Return the [X, Y] coordinate for the center point of the cell that contains the specified text.  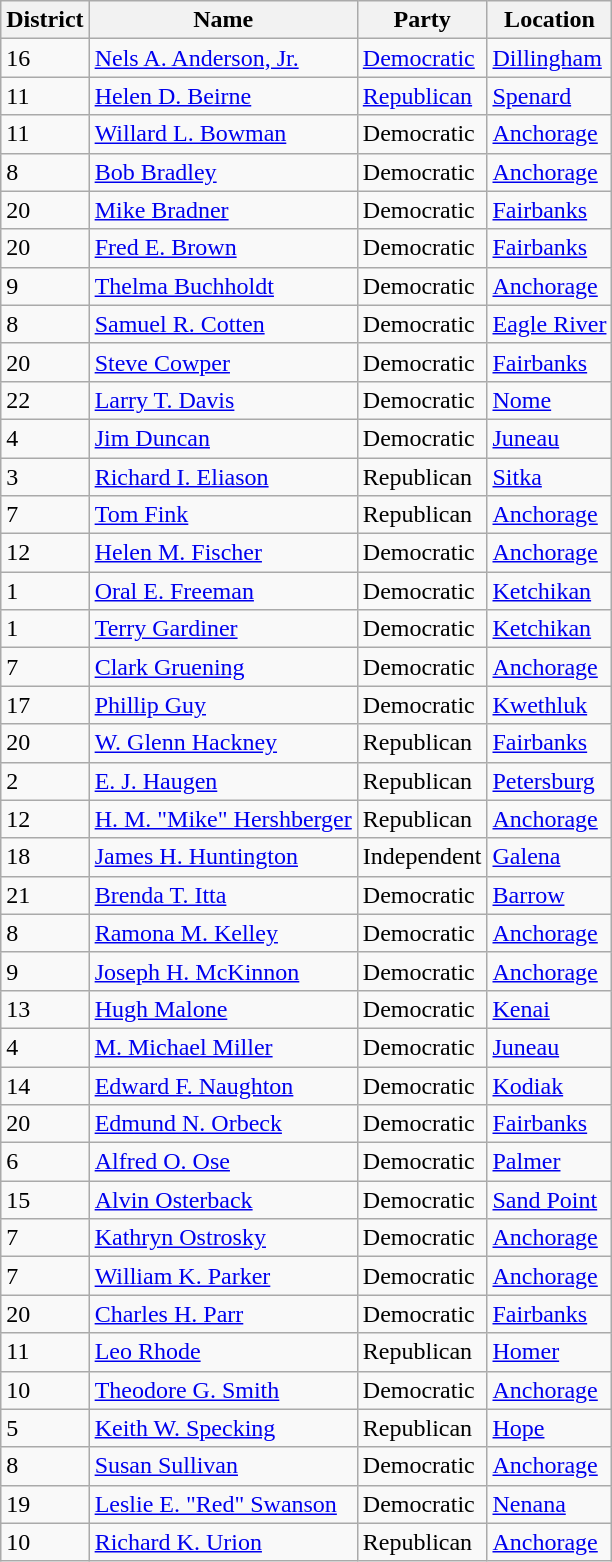
Party [422, 20]
Alfred O. Ose [223, 1162]
Hope [550, 1428]
Kodiak [550, 1085]
Susan Sullivan [223, 1466]
Homer [550, 1352]
2 [45, 781]
Location [550, 20]
Sitka [550, 477]
16 [45, 58]
Willard L. Bowman [223, 134]
6 [45, 1162]
Kwethluk [550, 705]
Ramona M. Kelley [223, 933]
M. Michael Miller [223, 1047]
Phillip Guy [223, 705]
Nome [550, 400]
Oral E. Freeman [223, 591]
Galena [550, 857]
Eagle River [550, 324]
19 [45, 1504]
Petersburg [550, 781]
Jim Duncan [223, 438]
William K. Parker [223, 1276]
13 [45, 1009]
Leslie E. "Red" Swanson [223, 1504]
Palmer [550, 1162]
Theodore G. Smith [223, 1390]
Fred E. Brown [223, 248]
Thelma Buchholdt [223, 286]
Larry T. Davis [223, 400]
Keith W. Specking [223, 1428]
E. J. Haugen [223, 781]
Edmund N. Orbeck [223, 1124]
22 [45, 400]
H. M. "Mike" Hershberger [223, 819]
Kathryn Ostrosky [223, 1238]
18 [45, 857]
Nels A. Anderson, Jr. [223, 58]
James H. Huntington [223, 857]
Sand Point [550, 1200]
Charles H. Parr [223, 1314]
Nenana [550, 1504]
Terry Gardiner [223, 629]
Mike Bradner [223, 210]
Richard I. Eliason [223, 477]
Name [223, 20]
Joseph H. McKinnon [223, 971]
Edward F. Naughton [223, 1085]
Steve Cowper [223, 362]
Richard K. Urion [223, 1542]
Hugh Malone [223, 1009]
Alvin Osterback [223, 1200]
Helen M. Fischer [223, 553]
Tom Fink [223, 515]
W. Glenn Hackney [223, 743]
Helen D. Beirne [223, 96]
14 [45, 1085]
Kenai [550, 1009]
Independent [422, 857]
District [45, 20]
21 [45, 895]
Brenda T. Itta [223, 895]
5 [45, 1428]
Bob Bradley [223, 172]
3 [45, 477]
Samuel R. Cotten [223, 324]
Clark Gruening [223, 667]
15 [45, 1200]
Dillingham [550, 58]
Leo Rhode [223, 1352]
17 [45, 705]
Spenard [550, 96]
Barrow [550, 895]
